Find where the given text appears and provide that cell's center as (x, y) coordinate. 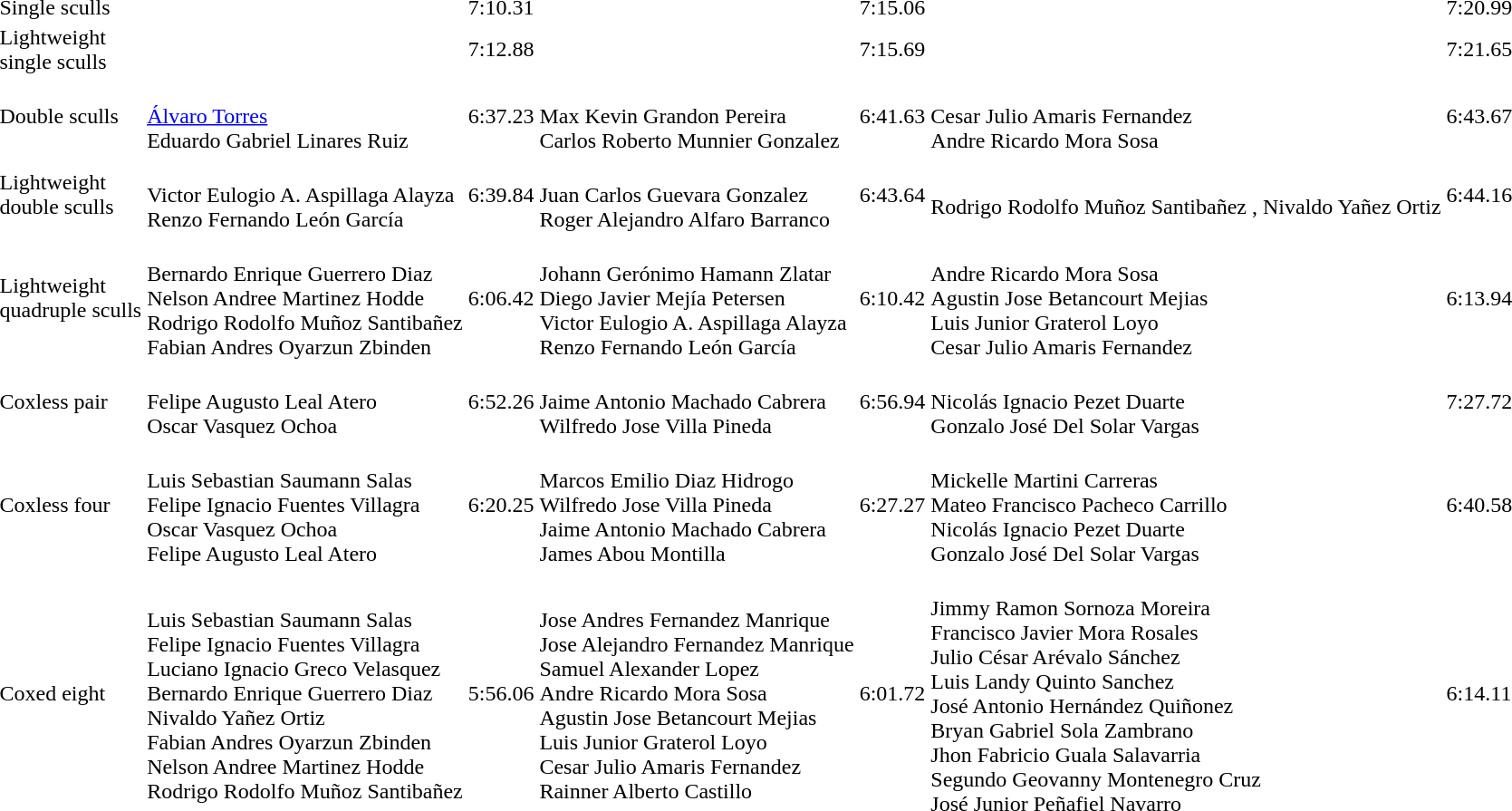
6:39.84 (501, 195)
Álvaro TorresEduardo Gabriel Linares Ruiz (305, 116)
6:06.42 (501, 298)
6:43.64 (892, 195)
Juan Carlos Guevara GonzalezRoger Alejandro Alfaro Barranco (697, 195)
Andre Ricardo Mora SosaAgustin Jose Betancourt MejiasLuis Junior Graterol LoyoCesar Julio Amaris Fernandez (1186, 298)
Max Kevin Grandon PereiraCarlos Roberto Munnier Gonzalez (697, 116)
6:52.26 (501, 401)
6:20.25 (501, 505)
6:10.42 (892, 298)
Mickelle Martini CarrerasMateo Francisco Pacheco CarrilloNicolás Ignacio Pezet DuarteGonzalo José Del Solar Vargas (1186, 505)
Cesar Julio Amaris FernandezAndre Ricardo Mora Sosa (1186, 116)
7:15.69 (892, 49)
Felipe Augusto Leal AteroOscar Vasquez Ochoa (305, 401)
Jaime Antonio Machado CabreraWilfredo Jose Villa Pineda (697, 401)
Bernardo Enrique Guerrero DiazNelson Andree Martinez HoddeRodrigo Rodolfo Muñoz SantibañezFabian Andres Oyarzun Zbinden (305, 298)
Rodrigo Rodolfo Muñoz Santibañez , Nivaldo Yañez Ortiz (1186, 195)
Johann Gerónimo Hamann ZlatarDiego Javier Mejía PetersenVictor Eulogio A. Aspillaga AlayzaRenzo Fernando León García (697, 298)
6:56.94 (892, 401)
Luis Sebastian Saumann SalasFelipe Ignacio Fuentes VillagraOscar Vasquez OchoaFelipe Augusto Leal Atero (305, 505)
6:37.23 (501, 116)
Victor Eulogio A. Aspillaga AlayzaRenzo Fernando León García (305, 195)
Nicolás Ignacio Pezet DuarteGonzalo José Del Solar Vargas (1186, 401)
6:27.27 (892, 505)
7:12.88 (501, 49)
6:41.63 (892, 116)
Marcos Emilio Diaz HidrogoWilfredo Jose Villa PinedaJaime Antonio Machado CabreraJames Abou Montilla (697, 505)
